Detect which cell encompasses the target text, then output its [x, y] center coordinate. 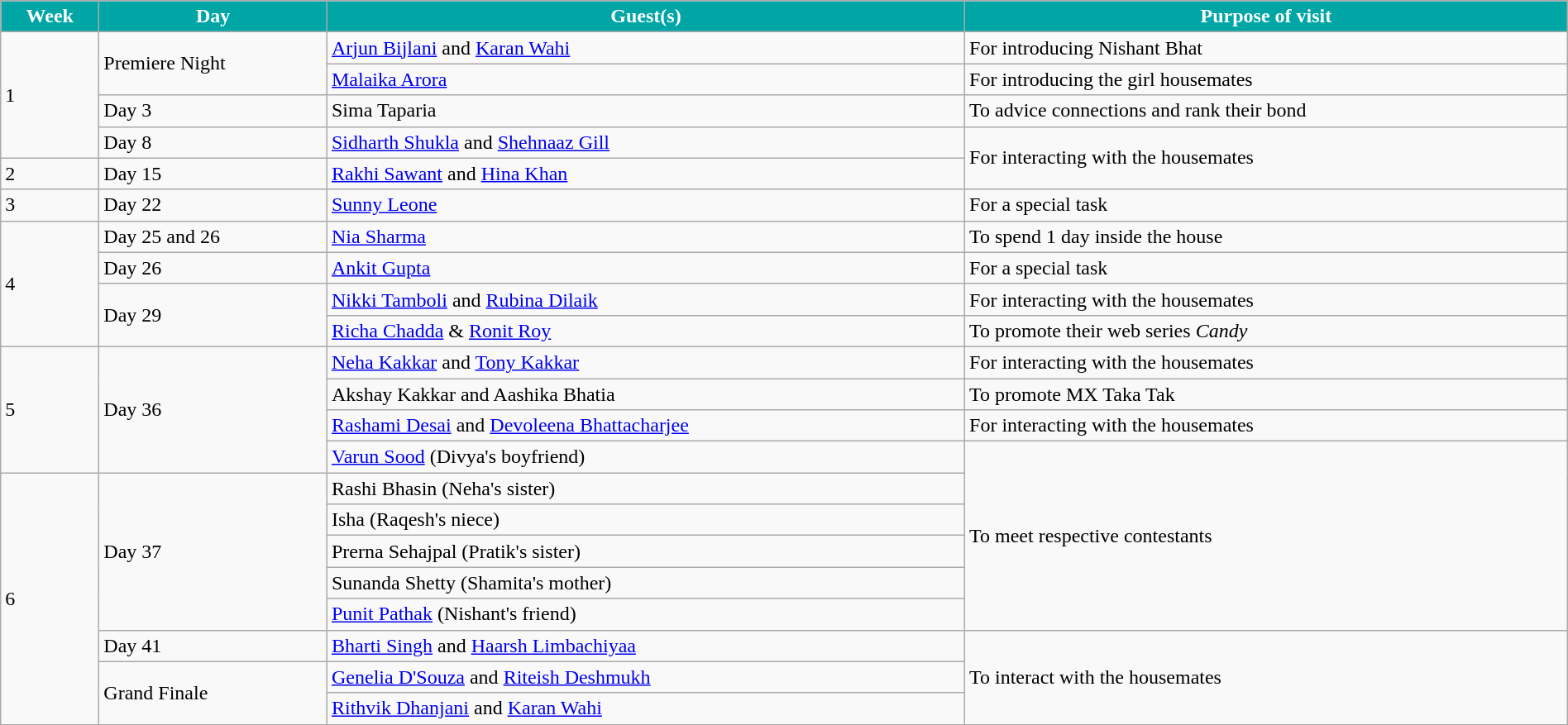
To interact with the housemates [1267, 677]
Prerna Sehajpal (Pratik's sister) [645, 551]
Week [50, 17]
Day 37 [213, 551]
For introducing the girl housemates [1267, 79]
Day 3 [213, 111]
Day 22 [213, 205]
Nikki Tamboli and Rubina Dilaik [645, 299]
Day 25 and 26 [213, 236]
Akshay Kakkar and Aashika Bhatia [645, 394]
Day 15 [213, 174]
Sunanda Shetty (Shamita's mother) [645, 583]
2 [50, 174]
Ankit Gupta [645, 268]
Sidharth Shukla and Shehnaaz Gill [645, 142]
Genelia D'Souza and Riteish Deshmukh [645, 677]
Neha Kakkar and Tony Kakkar [645, 362]
To promote their web series Candy [1267, 331]
4 [50, 284]
6 [50, 599]
1 [50, 95]
5 [50, 409]
Day [213, 17]
Day 26 [213, 268]
Sima Taparia [645, 111]
Punit Pathak (Nishant's friend) [645, 614]
To promote MX Taka Tak [1267, 394]
To advice connections and rank their bond [1267, 111]
Guest(s) [645, 17]
Richa Chadda & Ronit Roy [645, 331]
Premiere Night [213, 64]
Bharti Singh and Haarsh Limbachiyaa [645, 646]
Grand Finale [213, 693]
Rashi Bhasin (Neha's sister) [645, 489]
Nia Sharma [645, 236]
Malaika Arora [645, 79]
Arjun Bijlani and Karan Wahi [645, 48]
Rakhi Sawant and Hina Khan [645, 174]
For introducing Nishant Bhat [1267, 48]
3 [50, 205]
To spend 1 day inside the house [1267, 236]
Varun Sood (Divya's boyfriend) [645, 457]
Day 29 [213, 315]
Sunny Leone [645, 205]
Day 41 [213, 646]
Isha (Raqesh's niece) [645, 520]
Purpose of visit [1267, 17]
Rashami Desai and Devoleena Bhattacharjee [645, 426]
Day 36 [213, 409]
Day 8 [213, 142]
To meet respective contestants [1267, 536]
Rithvik Dhanjani and Karan Wahi [645, 708]
